Search for the cell housing the specified text and yield its [x, y] center coordinate. 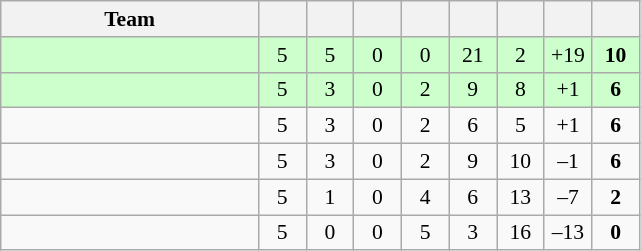
+19 [568, 55]
Team [130, 19]
16 [520, 233]
21 [473, 55]
–1 [568, 162]
1 [330, 197]
–7 [568, 197]
4 [425, 197]
–13 [568, 233]
8 [520, 90]
13 [520, 197]
